Determine the (X, Y) coordinate at the center of the cell enclosing the given text.  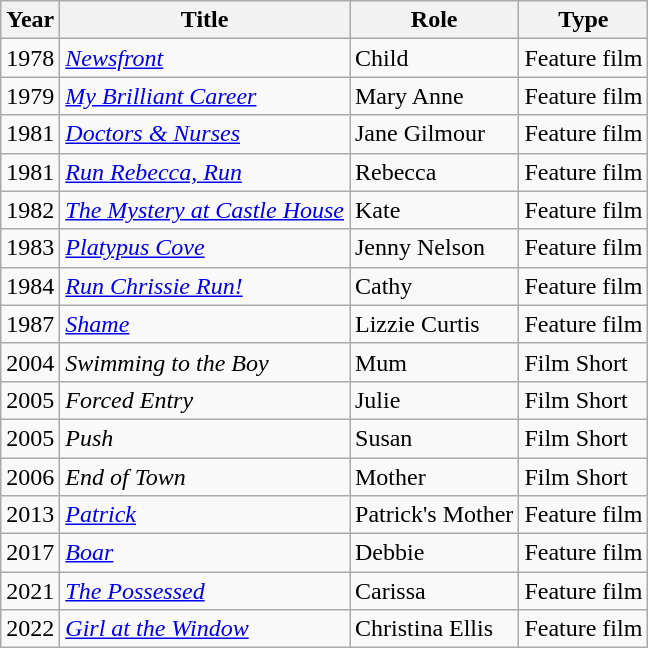
Susan (434, 438)
1987 (30, 324)
Swimming to the Boy (205, 362)
Jane Gilmour (434, 134)
1979 (30, 96)
Role (434, 20)
1982 (30, 210)
Run Chrissie Run! (205, 286)
Mary Anne (434, 96)
Debbie (434, 553)
Lizzie Curtis (434, 324)
Year (30, 20)
Push (205, 438)
Rebecca (434, 172)
Mum (434, 362)
End of Town (205, 477)
Run Rebecca, Run (205, 172)
Cathy (434, 286)
Child (434, 58)
Shame (205, 324)
The Mystery at Castle House (205, 210)
Christina Ellis (434, 629)
Newsfront (205, 58)
2021 (30, 591)
2006 (30, 477)
Platypus Cove (205, 248)
The Possessed (205, 591)
Kate (434, 210)
1984 (30, 286)
Forced Entry (205, 400)
Jenny Nelson (434, 248)
1978 (30, 58)
Title (205, 20)
Type (584, 20)
2013 (30, 515)
Julie (434, 400)
Girl at the Window (205, 629)
2017 (30, 553)
Mother (434, 477)
1983 (30, 248)
2004 (30, 362)
Boar (205, 553)
2022 (30, 629)
Doctors & Nurses (205, 134)
My Brilliant Career (205, 96)
Patrick's Mother (434, 515)
Patrick (205, 515)
Carissa (434, 591)
